Scan for the cell matching the given text and deliver its [X, Y] coordinate at center. 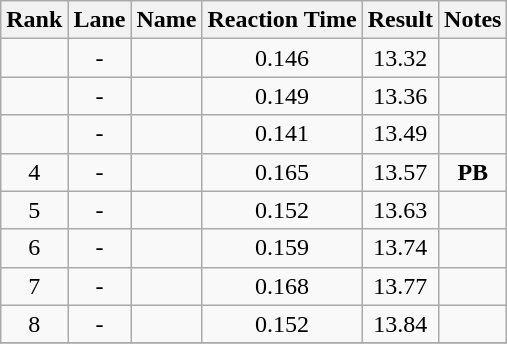
0.146 [282, 58]
13.57 [400, 172]
13.32 [400, 58]
Rank [34, 20]
Result [400, 20]
5 [34, 210]
13.63 [400, 210]
Reaction Time [282, 20]
13.77 [400, 286]
Name [166, 20]
8 [34, 324]
13.36 [400, 96]
13.84 [400, 324]
0.165 [282, 172]
7 [34, 286]
Notes [473, 20]
PB [473, 172]
Lane [100, 20]
4 [34, 172]
0.159 [282, 248]
0.141 [282, 134]
0.149 [282, 96]
0.168 [282, 286]
6 [34, 248]
13.74 [400, 248]
13.49 [400, 134]
